Scan for the cell matching the given text and deliver its (X, Y) coordinate at center. 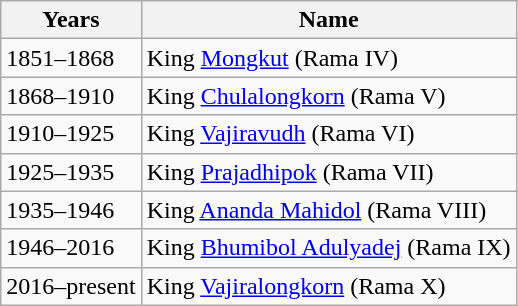
2016–present (71, 286)
1851–1868 (71, 58)
1935–1946 (71, 210)
1910–1925 (71, 134)
King Vajiralongkorn (Rama X) (328, 286)
Years (71, 20)
1868–1910 (71, 96)
1925–1935 (71, 172)
King Ananda Mahidol (Rama VIII) (328, 210)
King Prajadhipok (Rama VII) (328, 172)
King Chulalongkorn (Rama V) (328, 96)
Name (328, 20)
King Bhumibol Adulyadej (Rama IX) (328, 248)
King Vajiravudh (Rama VI) (328, 134)
King Mongkut (Rama IV) (328, 58)
1946–2016 (71, 248)
